For the text-containing cell, return its midpoint in [X, Y] coordinate format. 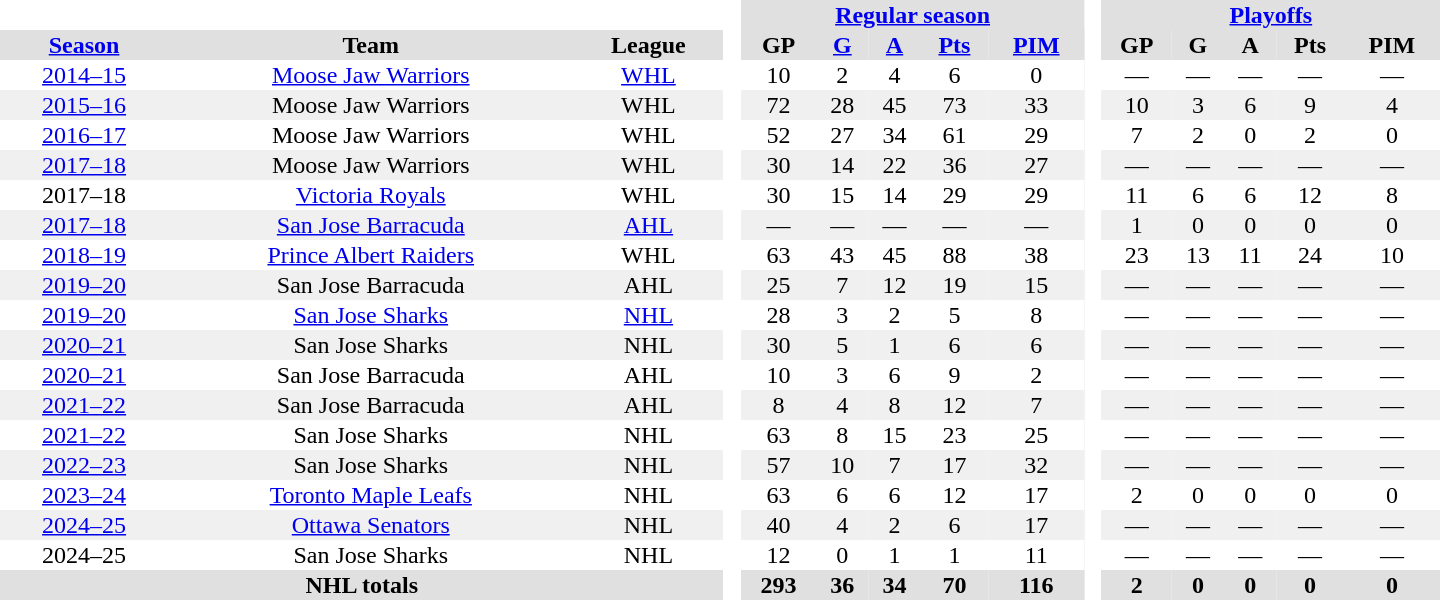
57 [778, 465]
Victoria Royals [370, 195]
NHL totals [362, 585]
88 [955, 255]
38 [1036, 255]
33 [1036, 105]
2018–19 [84, 255]
2015–16 [84, 105]
32 [1036, 465]
2016–17 [84, 135]
2023–24 [84, 495]
League [648, 45]
19 [955, 285]
73 [955, 105]
52 [778, 135]
2014–15 [84, 75]
13 [1198, 255]
24 [1310, 255]
Team [370, 45]
Playoffs [1271, 15]
70 [955, 585]
Toronto Maple Leafs [370, 495]
Prince Albert Raiders [370, 255]
61 [955, 135]
2022–23 [84, 465]
43 [842, 255]
40 [778, 525]
22 [894, 165]
116 [1036, 585]
293 [778, 585]
72 [778, 105]
Ottawa Senators [370, 525]
Regular season [912, 15]
Season [84, 45]
